Return (X, Y) of the center of cell containing provided text 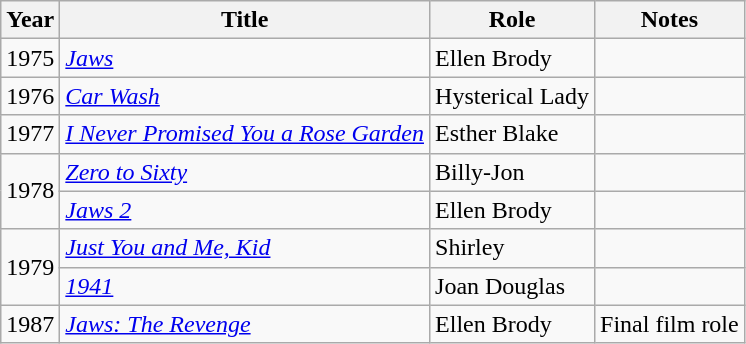
1978 (30, 191)
Esther Blake (512, 134)
1975 (30, 58)
Hysterical Lady (512, 96)
1977 (30, 134)
Title (245, 20)
Car Wash (245, 96)
Role (512, 20)
Jaws: The Revenge (245, 324)
Final film role (670, 324)
Joan Douglas (512, 286)
Jaws (245, 58)
Billy-Jon (512, 172)
1941 (245, 286)
1976 (30, 96)
Shirley (512, 248)
Jaws 2 (245, 210)
Just You and Me, Kid (245, 248)
1987 (30, 324)
Notes (670, 20)
I Never Promised You a Rose Garden (245, 134)
Zero to Sixty (245, 172)
Year (30, 20)
1979 (30, 267)
